For the text-containing cell, return its midpoint in [X, Y] coordinate format. 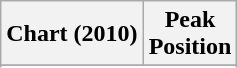
Chart (2010) [72, 34]
PeakPosition [190, 34]
